Pinpoint the cell where the given text exists, returning its (X, Y) midpoint coordinate. 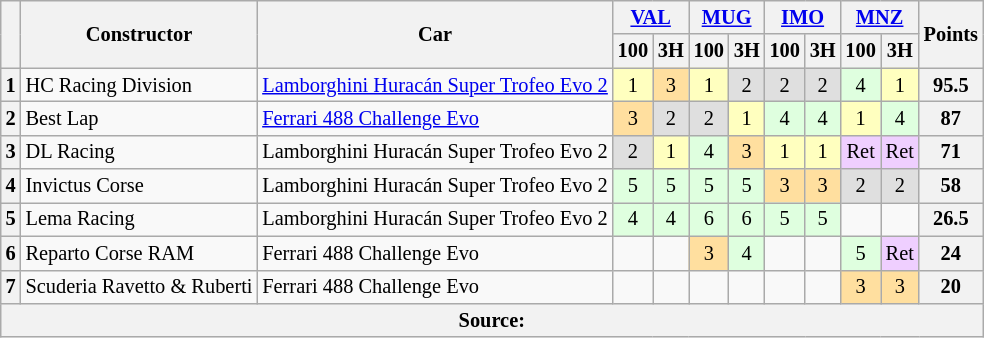
Points (951, 34)
Reparto Corse RAM (140, 253)
20 (951, 287)
Source: (492, 320)
87 (951, 118)
Lema Racing (140, 219)
95.5 (951, 85)
Car (434, 34)
7 (11, 287)
Constructor (140, 34)
DL Racing (140, 152)
MUG (727, 17)
58 (951, 186)
71 (951, 152)
Scuderia Ravetto & Ruberti (140, 287)
IMO (803, 17)
Best Lap (140, 118)
26.5 (951, 219)
HC Racing Division (140, 85)
MNZ (880, 17)
24 (951, 253)
VAL (651, 17)
Invictus Corse (140, 186)
